Extract the (X, Y) coordinate from the center of the cell holding the provided text.  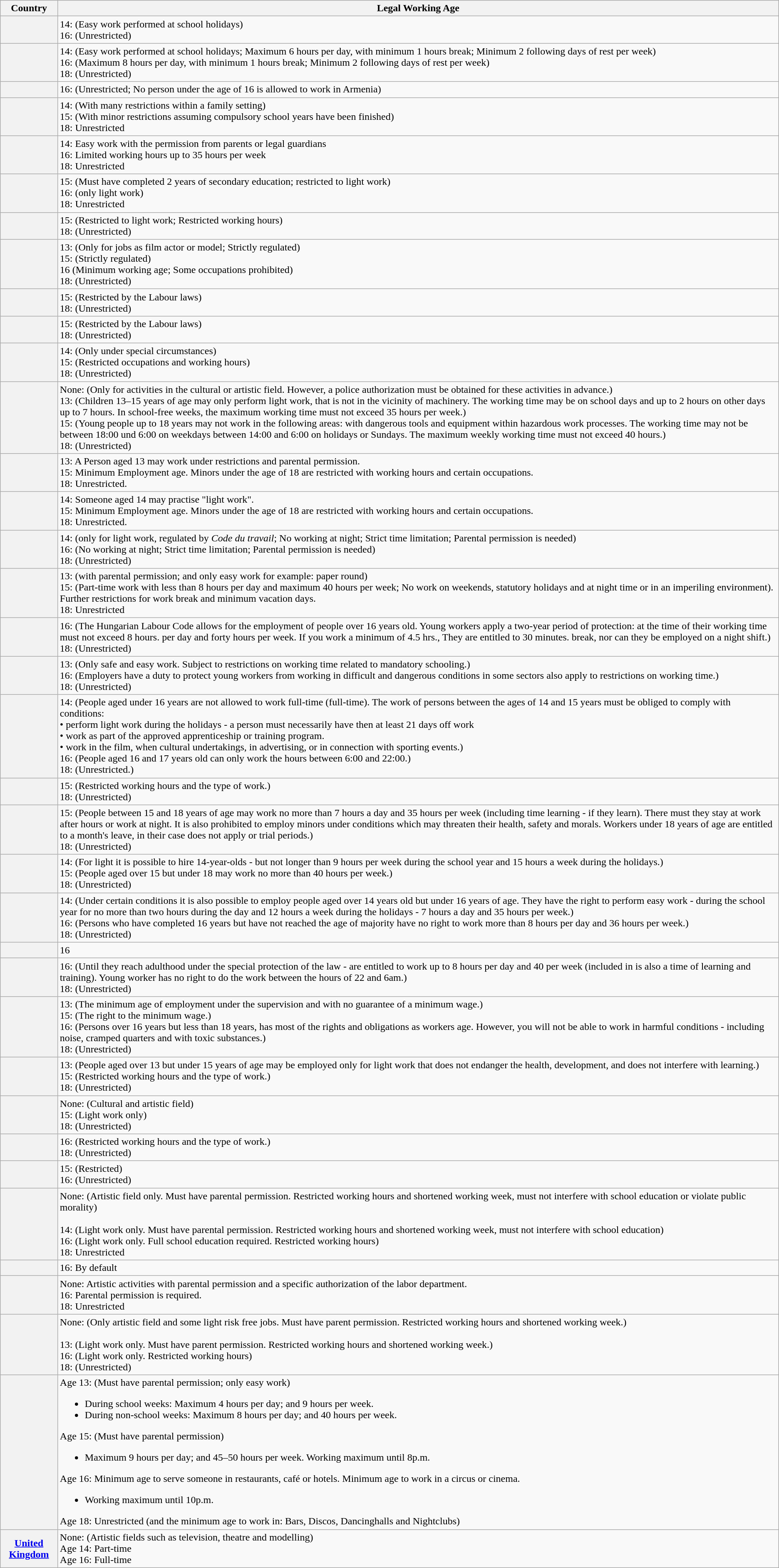
Legal Working Age (418, 8)
15: (Must have completed 2 years of secondary education; restricted to light work)16: (only light work)18: Unrestricted (418, 193)
None: (Artistic fields such as television, theatre and modelling)Age 14: Part-time Age 16: Full-time (418, 1548)
15: (Restricted)16: (Unrestricted) (418, 1174)
14: (Only under special circumstances)15: (Restricted occupations and working hours)18: (Unrestricted) (418, 362)
15: (Restricted working hours and the type of work.) 18: (Unrestricted) (418, 791)
None: (Cultural and artistic field)15: (Light work only)18: (Unrestricted) (418, 1114)
16: (Unrestricted; No person under the age of 16 is allowed to work in Armenia) (418, 89)
14: (Easy work performed at school holidays)16: (Unrestricted) (418, 30)
14: Easy work with the permission from parents or legal guardians 16: Limited working hours up to 35 hours per week 18: Unrestricted (418, 155)
16 (418, 950)
16: (Restricted working hours and the type of work.) 18: (Unrestricted) (418, 1148)
Country (29, 8)
16: By default (418, 1268)
United Kingdom (29, 1548)
15: (Restricted to light work; Restricted working hours)18: (Unrestricted) (418, 226)
